Detect which cell encompasses the target text, then output its [x, y] center coordinate. 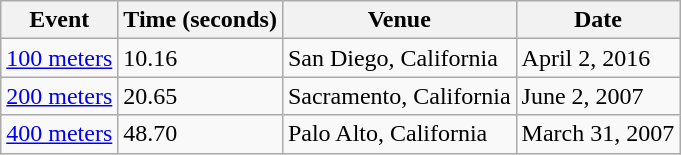
Time (seconds) [200, 20]
Venue [399, 20]
Sacramento, California [399, 96]
48.70 [200, 134]
San Diego, California [399, 58]
March 31, 2007 [598, 134]
10.16 [200, 58]
April 2, 2016 [598, 58]
100 meters [60, 58]
20.65 [200, 96]
400 meters [60, 134]
Event [60, 20]
200 meters [60, 96]
Date [598, 20]
June 2, 2007 [598, 96]
Palo Alto, California [399, 134]
